For the text-containing cell, return its midpoint in [X, Y] coordinate format. 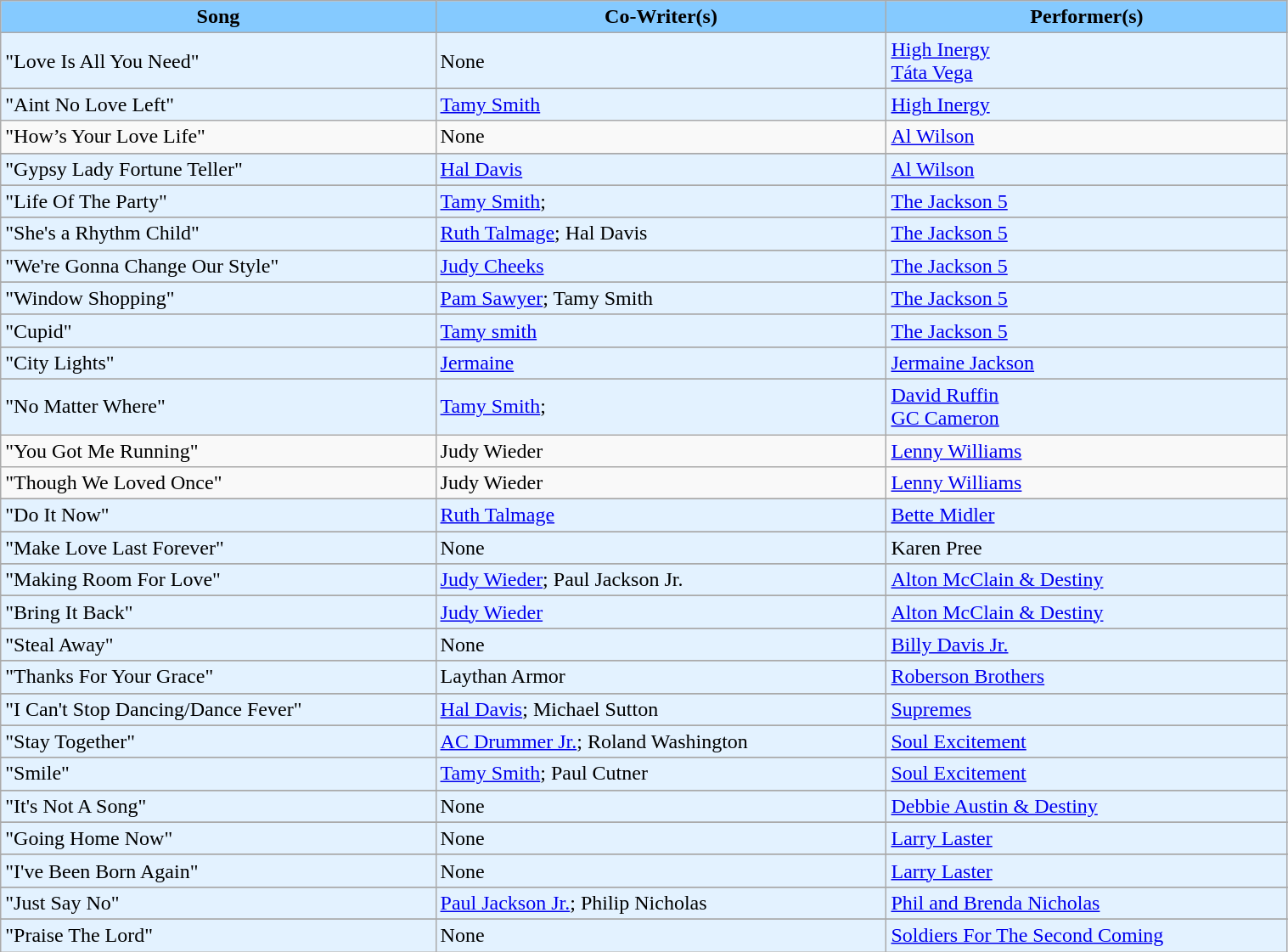
"Though We Loved Once" [218, 483]
"It's Not A Song" [218, 806]
Roberson Brothers [1087, 677]
Soldiers For The Second Coming [1087, 935]
Performer(s) [1087, 17]
Jermaine Jackson [1087, 363]
High InergyTáta Vega [1087, 61]
"I Can't Stop Dancing/Dance Fever" [218, 709]
Hal Davis [661, 169]
"No Matter Where" [218, 406]
"City Lights" [218, 363]
Paul Jackson Jr.; Philip Nicholas [661, 903]
Co-Writer(s) [661, 17]
Ruth Talmage [661, 515]
Judy Cheeks [661, 266]
"Aint No Love Left" [218, 104]
David Ruffin GC Cameron [1087, 406]
Pam Sawyer; Tamy Smith [661, 298]
"Gypsy Lady Fortune Teller" [218, 169]
Billy Davis Jr. [1087, 645]
"Make Love Last Forever" [218, 548]
High Inergy [1087, 104]
"You Got Me Running" [218, 451]
"Smile" [218, 774]
"Life Of The Party" [218, 201]
"Do It Now" [218, 515]
Phil and Brenda Nicholas [1087, 903]
"Going Home Now" [218, 838]
Tamy Smith; Paul Cutner [661, 774]
"She's a Rhythm Child" [218, 234]
"Love Is All You Need" [218, 61]
Song [218, 17]
"I've Been Born Again" [218, 870]
Debbie Austin & Destiny [1087, 806]
Ruth Talmage; Hal Davis [661, 234]
Tamy smith [661, 330]
"How’s Your Love Life" [218, 137]
"Making Room For Love" [218, 580]
"Praise The Lord" [218, 935]
"Thanks For Your Grace" [218, 677]
Jermaine [661, 363]
AC Drummer Jr.; Roland Washington [661, 741]
"Just Say No" [218, 903]
Hal Davis; Michael Sutton [661, 709]
Judy Wieder; Paul Jackson Jr. [661, 580]
"Steal Away" [218, 645]
Laythan Armor [661, 677]
"We're Gonna Change Our Style" [218, 266]
Karen Pree [1087, 548]
"Cupid" [218, 330]
"Bring It Back" [218, 612]
Bette Midler [1087, 515]
Tamy Smith [661, 104]
Supremes [1087, 709]
"Stay Together" [218, 741]
"Window Shopping" [218, 298]
